Search for the cell housing the specified text and yield its [X, Y] center coordinate. 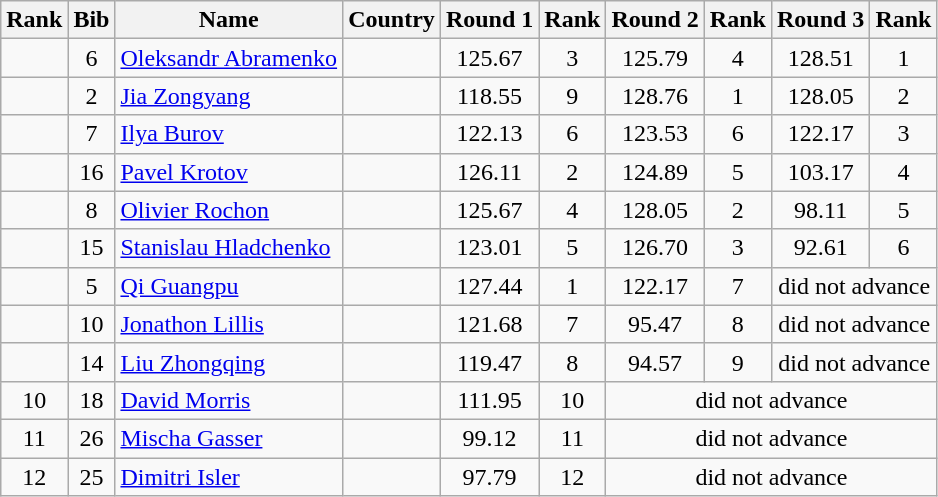
125.79 [655, 58]
123.01 [489, 248]
Pavel Krotov [229, 172]
Mischa Gasser [229, 438]
123.53 [655, 134]
126.70 [655, 248]
David Morris [229, 400]
Jonathon Lillis [229, 324]
118.55 [489, 96]
Jia Zongyang [229, 96]
Round 1 [489, 20]
121.68 [489, 324]
Round 3 [820, 20]
95.47 [655, 324]
Name [229, 20]
Liu Zhongqing [229, 362]
127.44 [489, 286]
Olivier Rochon [229, 210]
26 [92, 438]
Stanislau Hladchenko [229, 248]
124.89 [655, 172]
Bib [92, 20]
126.11 [489, 172]
97.79 [489, 477]
Oleksandr Abramenko [229, 58]
Dimitri Isler [229, 477]
Qi Guangpu [229, 286]
103.17 [820, 172]
122.13 [489, 134]
18 [92, 400]
Country [392, 20]
92.61 [820, 248]
14 [92, 362]
98.11 [820, 210]
111.95 [489, 400]
16 [92, 172]
15 [92, 248]
Round 2 [655, 20]
25 [92, 477]
94.57 [655, 362]
Ilya Burov [229, 134]
128.76 [655, 96]
119.47 [489, 362]
128.51 [820, 58]
99.12 [489, 438]
